Detect which cell encompasses the target text, then output its (X, Y) center coordinate. 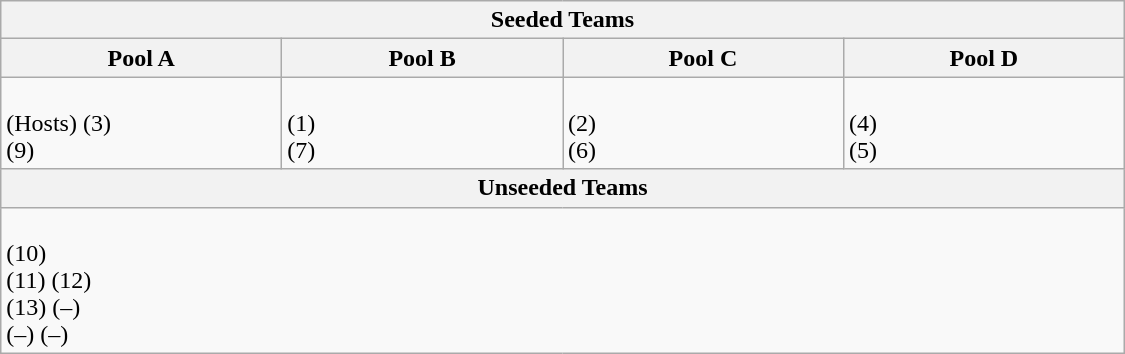
Pool B (422, 58)
Pool D (984, 58)
(1) (7) (422, 123)
(Hosts) (3) (9) (142, 123)
Pool A (142, 58)
(4) (5) (984, 123)
Seeded Teams (563, 20)
(2) (6) (702, 123)
Pool C (702, 58)
Unseeded Teams (563, 188)
(10) (11) (12) (13) (–) (–) (–) (563, 280)
